Search for the cell housing the specified text and yield its [x, y] center coordinate. 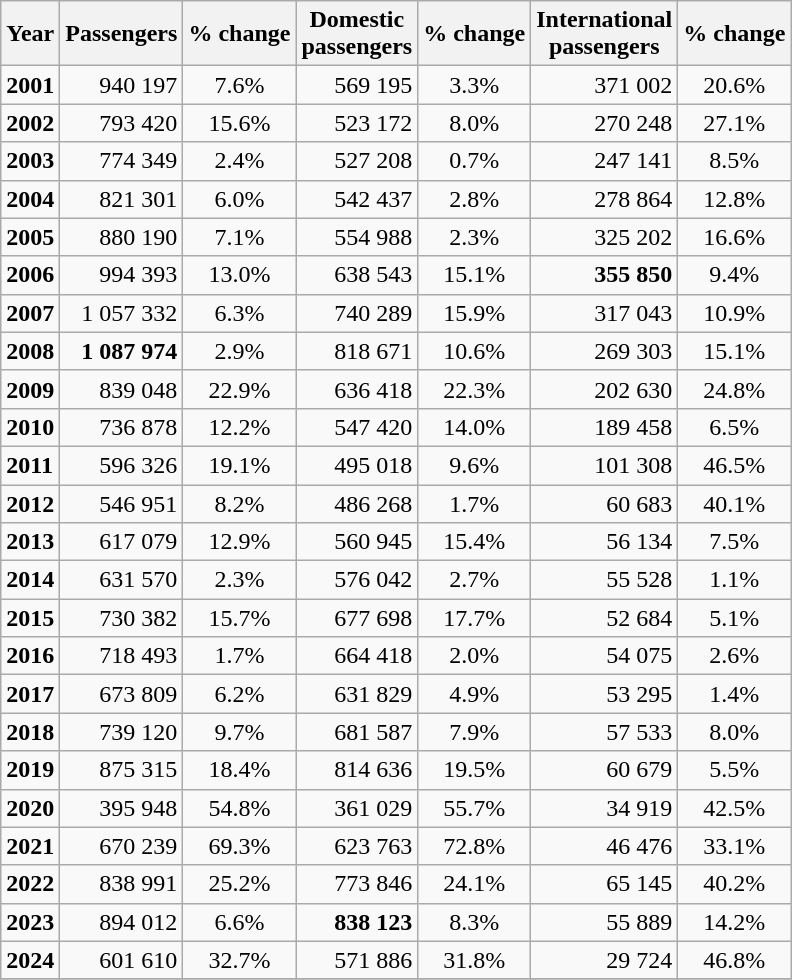
670 239 [122, 846]
14.0% [474, 427]
10.9% [734, 313]
740 289 [357, 313]
15.4% [474, 542]
2008 [30, 351]
730 382 [122, 618]
24.1% [474, 884]
2023 [30, 922]
838 991 [122, 884]
2.9% [240, 351]
14.2% [734, 922]
1 087 974 [122, 351]
13.0% [240, 275]
673 809 [122, 694]
7.5% [734, 542]
994 393 [122, 275]
2021 [30, 846]
56 134 [604, 542]
46 476 [604, 846]
34 919 [604, 808]
560 945 [357, 542]
677 698 [357, 618]
636 418 [357, 389]
2003 [30, 161]
53 295 [604, 694]
15.9% [474, 313]
523 172 [357, 123]
569 195 [357, 85]
638 543 [357, 275]
Year [30, 34]
International passengers [604, 34]
9.6% [474, 465]
617 079 [122, 542]
33.1% [734, 846]
101 308 [604, 465]
631 570 [122, 580]
325 202 [604, 237]
6.5% [734, 427]
269 303 [604, 351]
395 948 [122, 808]
2017 [30, 694]
15.7% [240, 618]
5.5% [734, 770]
2012 [30, 503]
9.7% [240, 732]
2002 [30, 123]
631 829 [357, 694]
542 437 [357, 199]
16.6% [734, 237]
2.6% [734, 656]
19.1% [240, 465]
2014 [30, 580]
554 988 [357, 237]
2015 [30, 618]
601 610 [122, 960]
2013 [30, 542]
1.1% [734, 580]
361 029 [357, 808]
4.9% [474, 694]
22.3% [474, 389]
40.2% [734, 884]
55 889 [604, 922]
495 018 [357, 465]
818 671 [357, 351]
736 878 [122, 427]
547 420 [357, 427]
0.7% [474, 161]
940 197 [122, 85]
9.4% [734, 275]
46.8% [734, 960]
664 418 [357, 656]
2004 [30, 199]
773 846 [357, 884]
8.5% [734, 161]
55 528 [604, 580]
6.3% [240, 313]
Passengers [122, 34]
202 630 [604, 389]
12.2% [240, 427]
8.2% [240, 503]
2007 [30, 313]
839 048 [122, 389]
875 315 [122, 770]
40.1% [734, 503]
278 864 [604, 199]
54 075 [604, 656]
72.8% [474, 846]
814 636 [357, 770]
19.5% [474, 770]
2.0% [474, 656]
793 420 [122, 123]
739 120 [122, 732]
2006 [30, 275]
821 301 [122, 199]
355 850 [604, 275]
17.7% [474, 618]
27.1% [734, 123]
6.2% [240, 694]
681 587 [357, 732]
6.6% [240, 922]
527 208 [357, 161]
6.0% [240, 199]
20.6% [734, 85]
880 190 [122, 237]
2.8% [474, 199]
24.8% [734, 389]
46.5% [734, 465]
2022 [30, 884]
Domestic passengers [357, 34]
7.9% [474, 732]
2024 [30, 960]
69.3% [240, 846]
2010 [30, 427]
2001 [30, 85]
189 458 [604, 427]
2016 [30, 656]
12.8% [734, 199]
2019 [30, 770]
571 886 [357, 960]
32.7% [240, 960]
596 326 [122, 465]
3.3% [474, 85]
838 123 [357, 922]
1.4% [734, 694]
55.7% [474, 808]
22.9% [240, 389]
57 533 [604, 732]
371 002 [604, 85]
60 679 [604, 770]
10.6% [474, 351]
18.4% [240, 770]
31.8% [474, 960]
317 043 [604, 313]
15.6% [240, 123]
486 268 [357, 503]
270 248 [604, 123]
2005 [30, 237]
247 141 [604, 161]
774 349 [122, 161]
29 724 [604, 960]
7.1% [240, 237]
2009 [30, 389]
894 012 [122, 922]
2018 [30, 732]
54.8% [240, 808]
65 145 [604, 884]
2.4% [240, 161]
52 684 [604, 618]
8.3% [474, 922]
25.2% [240, 884]
576 042 [357, 580]
60 683 [604, 503]
12.9% [240, 542]
546 951 [122, 503]
2.7% [474, 580]
2011 [30, 465]
42.5% [734, 808]
5.1% [734, 618]
718 493 [122, 656]
7.6% [240, 85]
623 763 [357, 846]
1 057 332 [122, 313]
2020 [30, 808]
